Pinpoint the cell where the given text exists, returning its [X, Y] midpoint coordinate. 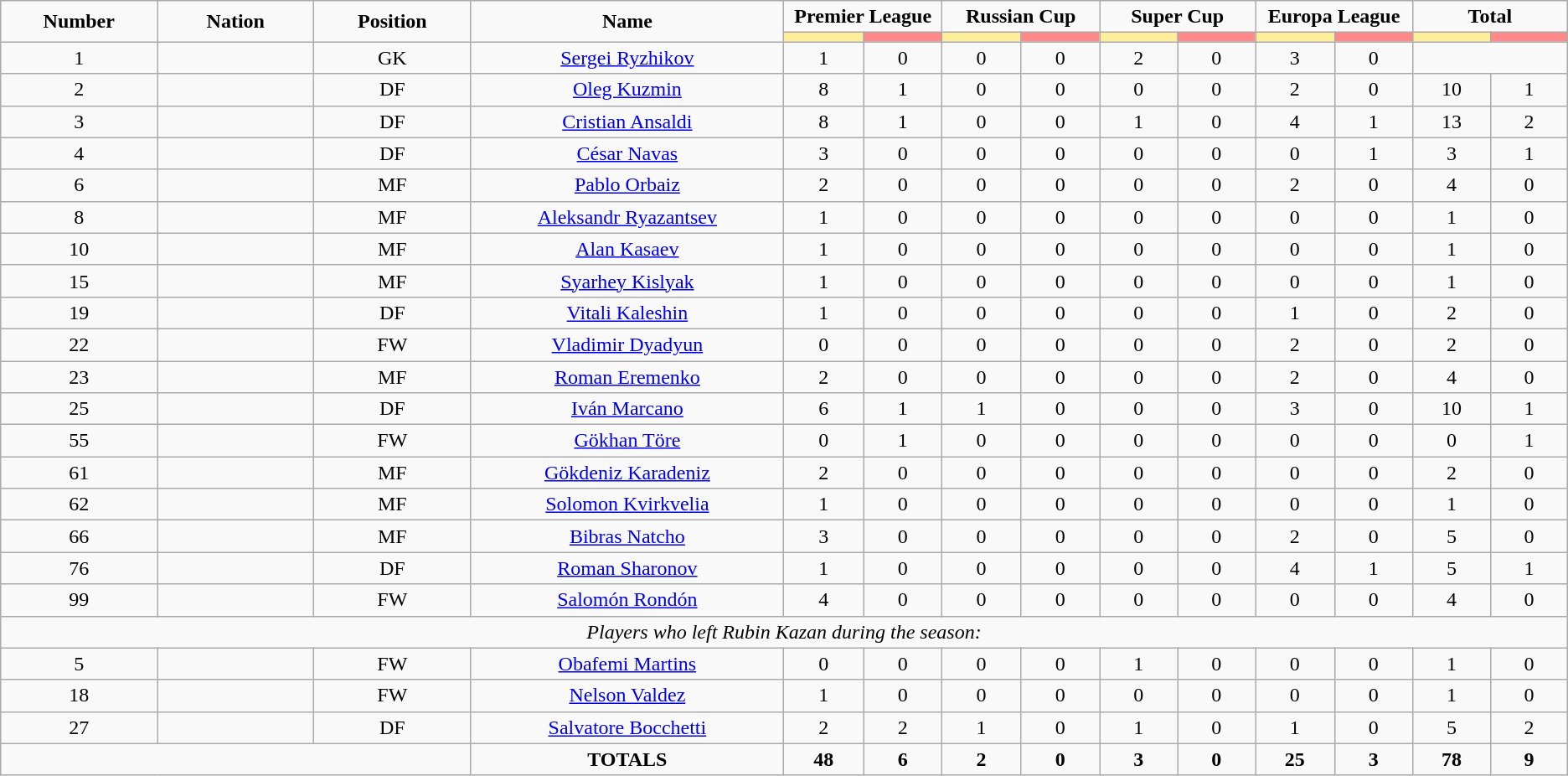
Aleksandr Ryazantsev [627, 217]
Obafemi Martins [627, 664]
18 [79, 696]
GK [392, 58]
TOTALS [627, 759]
27 [79, 727]
48 [824, 759]
23 [79, 376]
Vladimir Dyadyun [627, 344]
Cristian Ansaldi [627, 122]
Pablo Orbaiz [627, 185]
Roman Eremenko [627, 376]
Roman Sharonov [627, 568]
66 [79, 536]
Name [627, 22]
9 [1529, 759]
Russian Cup [1021, 17]
Vitali Kaleshin [627, 313]
Gökhan Töre [627, 441]
55 [79, 441]
61 [79, 473]
Position [392, 22]
Alan Kasaev [627, 249]
Solomon Kvirkvelia [627, 504]
Iván Marcano [627, 409]
Premier League [863, 17]
15 [79, 281]
Europa League [1334, 17]
Super Cup [1178, 17]
62 [79, 504]
13 [1451, 122]
78 [1451, 759]
76 [79, 568]
Salvatore Bocchetti [627, 727]
Nation [236, 22]
Number [79, 22]
19 [79, 313]
Salomón Rondón [627, 600]
Total [1489, 17]
Nelson Valdez [627, 696]
Oleg Kuzmin [627, 90]
Gökdeniz Karadeniz [627, 473]
César Navas [627, 153]
Syarhey Kislyak [627, 281]
Sergei Ryzhikov [627, 58]
Players who left Rubin Kazan during the season: [784, 632]
99 [79, 600]
Bibras Natcho [627, 536]
22 [79, 344]
